Return (X, Y) of the center of cell containing provided text 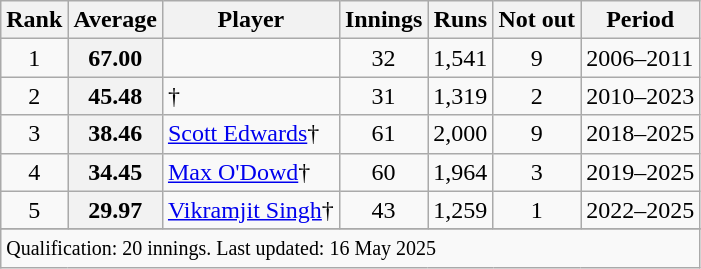
Runs (460, 20)
2006–2011 (640, 58)
38.46 (116, 134)
2018–2025 (640, 134)
31 (383, 96)
Innings (383, 20)
Player (250, 20)
Not out (537, 20)
1,319 (460, 96)
67.00 (116, 58)
34.45 (116, 172)
45.48 (116, 96)
† (250, 96)
Period (640, 20)
29.97 (116, 210)
Qualification: 20 innings. Last updated: 16 May 2025 (350, 248)
4 (34, 172)
2019–2025 (640, 172)
Max O'Dowd† (250, 172)
Average (116, 20)
Scott Edwards† (250, 134)
2022–2025 (640, 210)
Rank (34, 20)
Vikramjit Singh† (250, 210)
61 (383, 134)
2010–2023 (640, 96)
1,541 (460, 58)
5 (34, 210)
60 (383, 172)
1,259 (460, 210)
1,964 (460, 172)
32 (383, 58)
43 (383, 210)
2,000 (460, 134)
